Return the [X, Y] coordinate for the center point of the cell that contains the specified text.  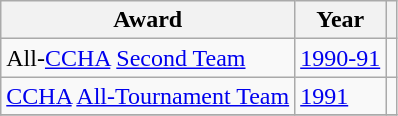
1991 [340, 96]
1990-91 [340, 58]
CCHA All-Tournament Team [148, 96]
Award [148, 20]
All-CCHA Second Team [148, 58]
Year [340, 20]
